Scan for the cell matching the given text and deliver its (X, Y) coordinate at center. 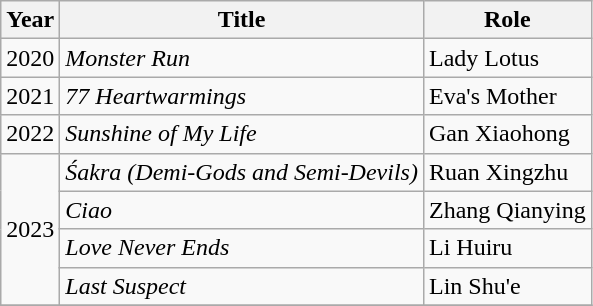
Gan Xiaohong (507, 134)
Sunshine of My Life (242, 134)
2020 (30, 58)
Zhang Qianying (507, 210)
2021 (30, 96)
Lady Lotus (507, 58)
Monster Run (242, 58)
Eva's Mother (507, 96)
Last Suspect (242, 286)
Love Never Ends (242, 248)
Li Huiru (507, 248)
2022 (30, 134)
Śakra (Demi-Gods and Semi-Devils) (242, 172)
Role (507, 20)
Ruan Xingzhu (507, 172)
2023 (30, 229)
Lin Shu'e (507, 286)
77 Heartwarmings (242, 96)
Ciao (242, 210)
Year (30, 20)
Title (242, 20)
